Return [X, Y] of the center of cell containing provided text 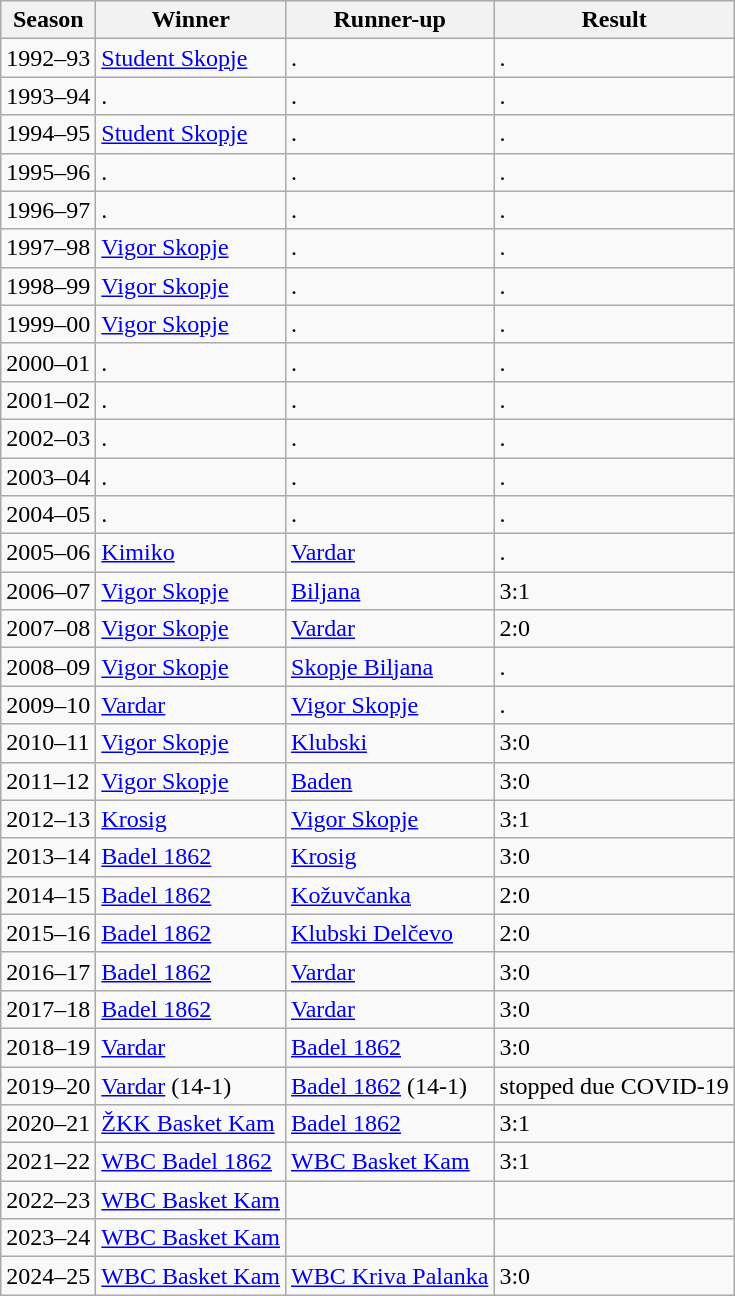
2005–06 [48, 553]
2018–19 [48, 1047]
1998–99 [48, 286]
2007–08 [48, 629]
Skopje Biljana [390, 667]
Runner-up [390, 20]
1995–96 [48, 172]
Klubski [390, 743]
stopped due COVID-19 [614, 1085]
Vardar (14-1) [191, 1085]
2006–07 [48, 591]
WBC Kriva Palanka [390, 1276]
2020–21 [48, 1124]
2004–05 [48, 515]
Season [48, 20]
2000–01 [48, 362]
2016–17 [48, 971]
1993–94 [48, 96]
2010–11 [48, 743]
2008–09 [48, 667]
2014–15 [48, 895]
2011–12 [48, 781]
2024–25 [48, 1276]
2021–22 [48, 1162]
ŽKK Basket Kam [191, 1124]
2013–14 [48, 857]
Biljana [390, 591]
1992–93 [48, 58]
2001–02 [48, 400]
1996–97 [48, 210]
2022–23 [48, 1200]
2017–18 [48, 1009]
2015–16 [48, 933]
Result [614, 20]
WBC Badel 1862 [191, 1162]
1997–98 [48, 248]
2012–13 [48, 819]
Kimiko [191, 553]
2009–10 [48, 705]
2002–03 [48, 438]
2023–24 [48, 1238]
2003–04 [48, 477]
Klubski Delčevo [390, 933]
Winner [191, 20]
Kožuvčanka [390, 895]
1999–00 [48, 324]
1994–95 [48, 134]
Badel 1862 (14-1) [390, 1085]
Baden [390, 781]
2019–20 [48, 1085]
